Identify which cell holds the provided text, then report its (X, Y) central coordinate. 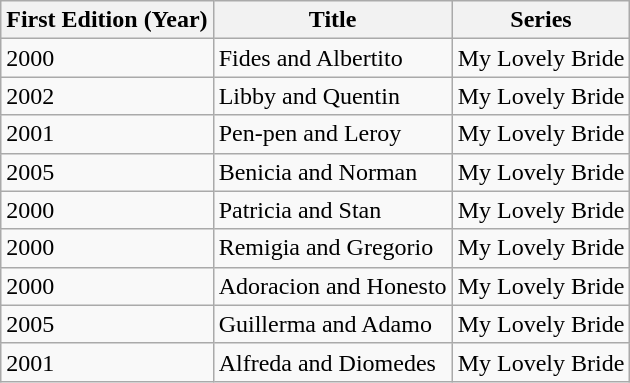
Adoracion and Honesto (332, 286)
2002 (107, 96)
Alfreda and Diomedes (332, 362)
Remigia and Gregorio (332, 248)
Benicia and Norman (332, 172)
Libby and Quentin (332, 96)
First Edition (Year) (107, 20)
Pen-pen and Leroy (332, 134)
Series (541, 20)
Guillerma and Adamo (332, 324)
Patricia and Stan (332, 210)
Title (332, 20)
Fides and Albertito (332, 58)
